Find where the given text appears and provide that cell's center as [X, Y] coordinate. 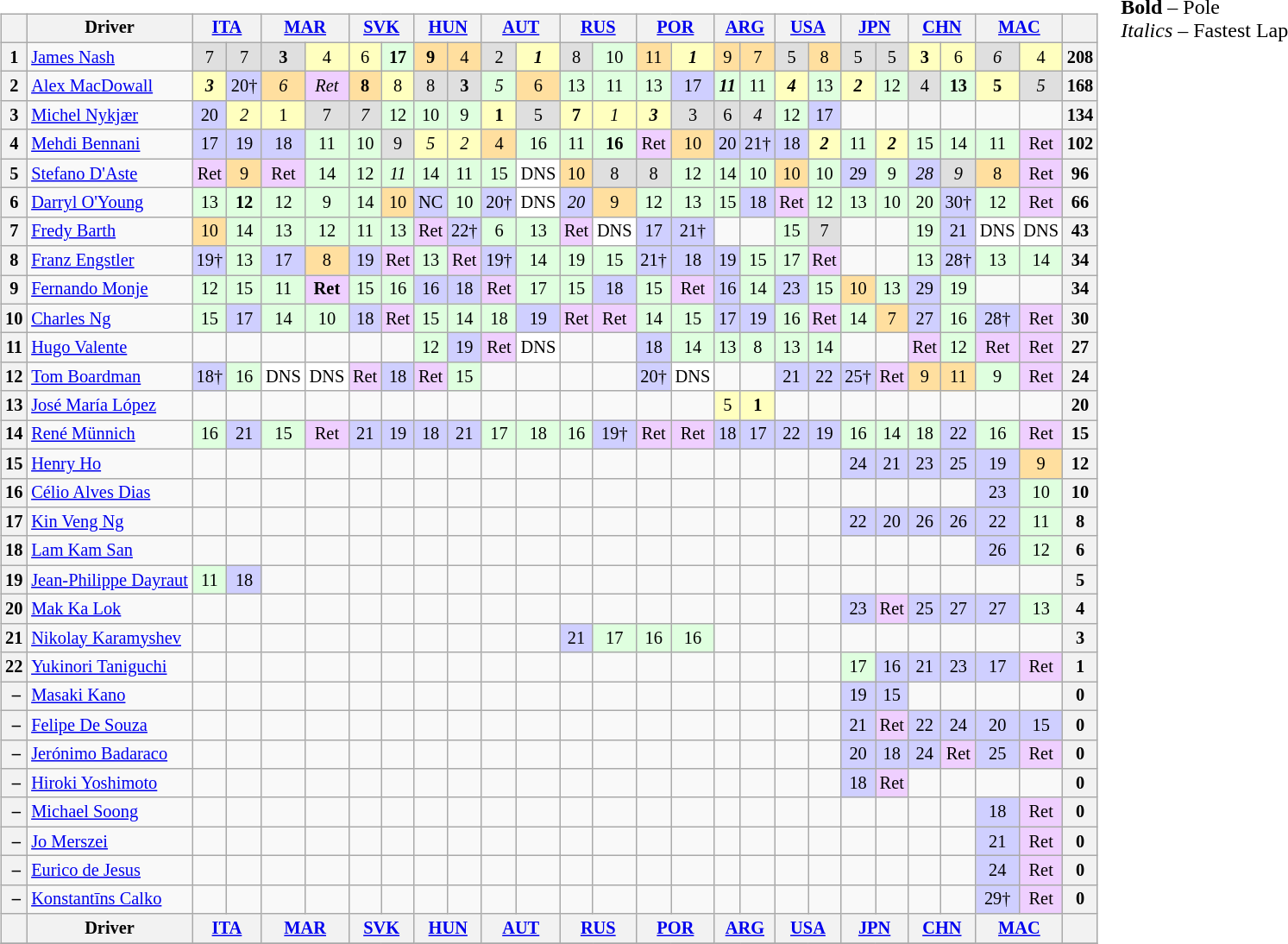
Felipe De Souza [109, 725]
Charles Ng [109, 318]
NC [430, 203]
Lam Kam San [109, 551]
28 [925, 173]
Tom Boardman [109, 377]
Jerónimo Badaraco [109, 754]
Célio Alves Dias [109, 493]
Henry Ho [109, 463]
29† [997, 899]
30† [958, 203]
Mak Ka Lok [109, 609]
Fernando Monje [109, 290]
Mehdi Bennani [109, 144]
18† [210, 377]
102 [1080, 144]
Michael Soong [109, 812]
Fredy Barth [109, 231]
43 [1080, 231]
30 [1080, 318]
134 [1080, 116]
Hugo Valente [109, 348]
25† [858, 377]
Jean-Philippe Dayraut [109, 580]
Stefano D'Aste [109, 173]
José María López [109, 406]
96 [1080, 173]
208 [1080, 57]
Jo Merszei [109, 841]
Michel Nykjær [109, 116]
Konstantīns Calko [109, 899]
22† [464, 231]
Nikolay Karamyshev [109, 638]
Hiroki Yoshimoto [109, 784]
Franz Engstler [109, 261]
Kin Veng Ng [109, 522]
Alex MacDowall [109, 86]
168 [1080, 86]
Masaki Kano [109, 696]
René Münnich [109, 435]
Yukinori Taniguchi [109, 667]
66 [1080, 203]
Eurico de Jesus [109, 871]
James Nash [109, 57]
Darryl O'Young [109, 203]
